Extract the (x, y) coordinate from the center of the cell holding the provided text.  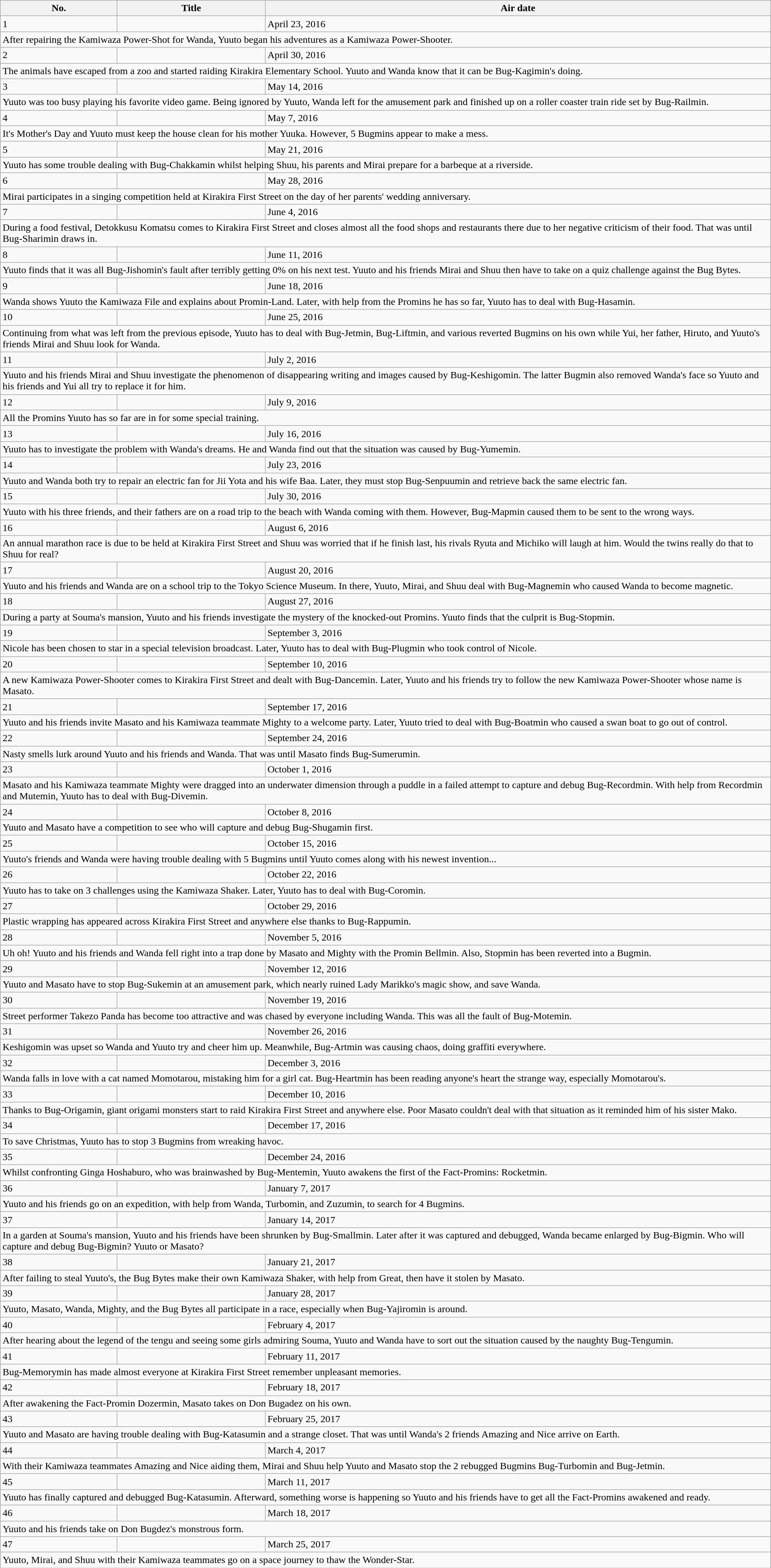
May 28, 2016 (518, 180)
The animals have escaped from a zoo and started raiding Kirakira Elementary School. Yuuto and Wanda know that it can be Bug-Kagimin's doing. (385, 71)
June 4, 2016 (518, 212)
33 (59, 1094)
14 (59, 465)
August 20, 2016 (518, 570)
Yuuto and his friends go on an expedition, with help from Wanda, Turbomin, and Zuzumin, to search for 4 Bugmins. (385, 1204)
September 24, 2016 (518, 738)
Air date (518, 8)
March 4, 2017 (518, 1450)
30 (59, 1000)
42 (59, 1388)
February 25, 2017 (518, 1419)
4 (59, 118)
After repairing the Kamiwaza Power-Shot for Wanda, Yuuto began his adventures as a Kamiwaza Power-Shooter. (385, 40)
July 16, 2016 (518, 433)
February 18, 2017 (518, 1388)
28 (59, 937)
December 3, 2016 (518, 1063)
36 (59, 1188)
April 30, 2016 (518, 55)
46 (59, 1513)
31 (59, 1032)
November 19, 2016 (518, 1000)
Keshigomin was upset so Wanda and Yuuto try and cheer him up. Meanwhile, Bug-Artmin was causing chaos, doing graffiti everywhere. (385, 1047)
June 18, 2016 (518, 286)
47 (59, 1545)
Yuuto and Masato have a competition to see who will capture and debug Bug-Shugamin first. (385, 828)
1 (59, 24)
October 15, 2016 (518, 843)
December 10, 2016 (518, 1094)
15 (59, 496)
July 9, 2016 (518, 402)
September 17, 2016 (518, 707)
8 (59, 255)
27 (59, 906)
37 (59, 1219)
To save Christmas, Yuuto has to stop 3 Bugmins from wreaking havoc. (385, 1141)
January 21, 2017 (518, 1262)
12 (59, 402)
Bug-Memorymin has made almost everyone at Kirakira First Street remember unpleasant memories. (385, 1372)
Nasty smells lurk around Yuuto and his friends and Wanda. That was until Masato finds Bug-Sumerumin. (385, 754)
19 (59, 633)
5 (59, 149)
March 11, 2017 (518, 1481)
August 27, 2016 (518, 601)
April 23, 2016 (518, 24)
December 17, 2016 (518, 1126)
16 (59, 528)
All the Promins Yuuto has so far are in for some special training. (385, 418)
November 26, 2016 (518, 1032)
Plastic wrapping has appeared across Kirakira First Street and anywhere else thanks to Bug-Rappumin. (385, 922)
Yuuto and Masato have to stop Bug-Sukemin at an amusement park, which nearly ruined Lady Marikko's magic show, and save Wanda. (385, 984)
Whilst confronting Ginga Hoshaburo, who was brainwashed by Bug-Mentemin, Yuuto awakens the first of the Fact-Promins: Rocketmin. (385, 1172)
July 23, 2016 (518, 465)
25 (59, 843)
22 (59, 738)
32 (59, 1063)
6 (59, 180)
Yuuto's friends and Wanda were having trouble dealing with 5 Bugmins until Yuuto comes along with his newest invention... (385, 859)
January 28, 2017 (518, 1294)
18 (59, 601)
Street performer Takezo Panda has become too attractive and was chased by everyone including Wanda. This was all the fault of Bug-Motemin. (385, 1016)
24 (59, 812)
38 (59, 1262)
Yuuto has to investigate the problem with Wanda's dreams. He and Wanda find out that the situation was caused by Bug-Yumemin. (385, 449)
13 (59, 433)
35 (59, 1157)
November 5, 2016 (518, 937)
July 2, 2016 (518, 360)
May 14, 2016 (518, 87)
Yuuto, Masato, Wanda, Mighty, and the Bug Bytes all participate in a race, especially when Bug-Yajiromin is around. (385, 1309)
November 12, 2016 (518, 969)
Mirai participates in a singing competition held at Kirakira First Street on the day of her parents' wedding anniversary. (385, 197)
29 (59, 969)
21 (59, 707)
45 (59, 1481)
February 11, 2017 (518, 1356)
August 6, 2016 (518, 528)
Yuuto and his friends take on Don Bugdez's monstrous form. (385, 1529)
October 29, 2016 (518, 906)
2 (59, 55)
October 1, 2016 (518, 770)
It's Mother's Day and Yuuto must keep the house clean for his mother Yuuka. However, 5 Bugmins appear to make a mess. (385, 133)
May 7, 2016 (518, 118)
7 (59, 212)
October 22, 2016 (518, 875)
No. (59, 8)
Yuuto has some trouble dealing with Bug-Chakkamin whilst helping Shuu, his parents and Mirai prepare for a barbeque at a riverside. (385, 165)
44 (59, 1450)
January 7, 2017 (518, 1188)
9 (59, 286)
10 (59, 317)
40 (59, 1325)
41 (59, 1356)
September 10, 2016 (518, 664)
11 (59, 360)
34 (59, 1126)
July 30, 2016 (518, 496)
June 11, 2016 (518, 255)
February 4, 2017 (518, 1325)
December 24, 2016 (518, 1157)
September 3, 2016 (518, 633)
3 (59, 87)
23 (59, 770)
43 (59, 1419)
Title (191, 8)
March 25, 2017 (518, 1545)
October 8, 2016 (518, 812)
26 (59, 875)
June 25, 2016 (518, 317)
After awakening the Fact-Promin Dozermin, Masato takes on Don Bugadez on his own. (385, 1403)
Yuuto has to take on 3 challenges using the Kamiwaza Shaker. Later, Yuuto has to deal with Bug-Coromin. (385, 890)
17 (59, 570)
20 (59, 664)
After failing to steal Yuuto's, the Bug Bytes make their own Kamiwaza Shaker, with help from Great, then have it stolen by Masato. (385, 1278)
May 21, 2016 (518, 149)
Nicole has been chosen to star in a special television broadcast. Later, Yuuto has to deal with Bug-Plugmin who took control of Nicole. (385, 648)
39 (59, 1294)
Yuuto, Mirai, and Shuu with their Kamiwaza teammates go on a space journey to thaw the Wonder-Star. (385, 1560)
March 18, 2017 (518, 1513)
January 14, 2017 (518, 1219)
